Detect which cell encompasses the target text, then output its (X, Y) center coordinate. 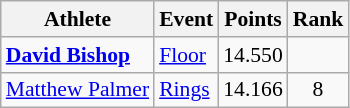
Matthew Palmer (78, 90)
8 (318, 90)
Rank (318, 19)
David Bishop (78, 55)
14.166 (252, 90)
Event (186, 19)
Points (252, 19)
Athlete (78, 19)
14.550 (252, 55)
Floor (186, 55)
Rings (186, 90)
